Identify which cell holds the provided text, then report its [X, Y] central coordinate. 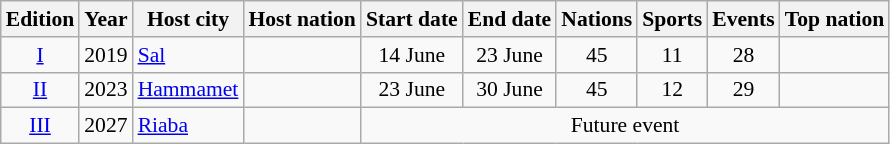
Sal [188, 55]
Edition [40, 19]
29 [743, 90]
Sports [672, 19]
2019 [106, 55]
Host city [188, 19]
I [40, 55]
II [40, 90]
Top nation [835, 19]
Hammamet [188, 90]
Host nation [302, 19]
11 [672, 55]
End date [510, 19]
III [40, 126]
Nations [596, 19]
14 June [412, 55]
2027 [106, 126]
28 [743, 55]
30 June [510, 90]
Start date [412, 19]
12 [672, 90]
Riaba [188, 126]
Events [743, 19]
Future event [625, 126]
2023 [106, 90]
Year [106, 19]
